Pinpoint the cell where the given text exists, returning its [X, Y] midpoint coordinate. 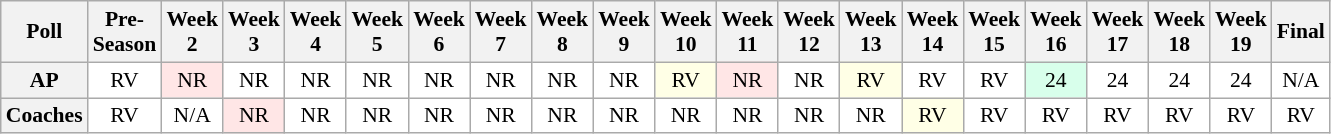
Week10 [686, 32]
Pre-Season [125, 32]
Week2 [192, 32]
Week3 [254, 32]
Poll [44, 32]
Week4 [316, 32]
Week9 [624, 32]
Week13 [871, 32]
AP [44, 80]
Week7 [501, 32]
Week14 [933, 32]
Final [1301, 32]
Week12 [809, 32]
Week18 [1179, 32]
Coaches [44, 116]
Week17 [1118, 32]
Week19 [1241, 32]
Week11 [748, 32]
Week16 [1056, 32]
Week5 [377, 32]
Week6 [439, 32]
Week8 [562, 32]
Week15 [994, 32]
